Capture the cell that displays the provided text and extract its (x, y) central coordinate. 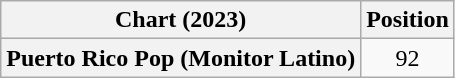
Position (408, 20)
92 (408, 58)
Chart (2023) (181, 20)
Puerto Rico Pop (Monitor Latino) (181, 58)
